Locate the cell with the specified text and output its [X, Y] center coordinate. 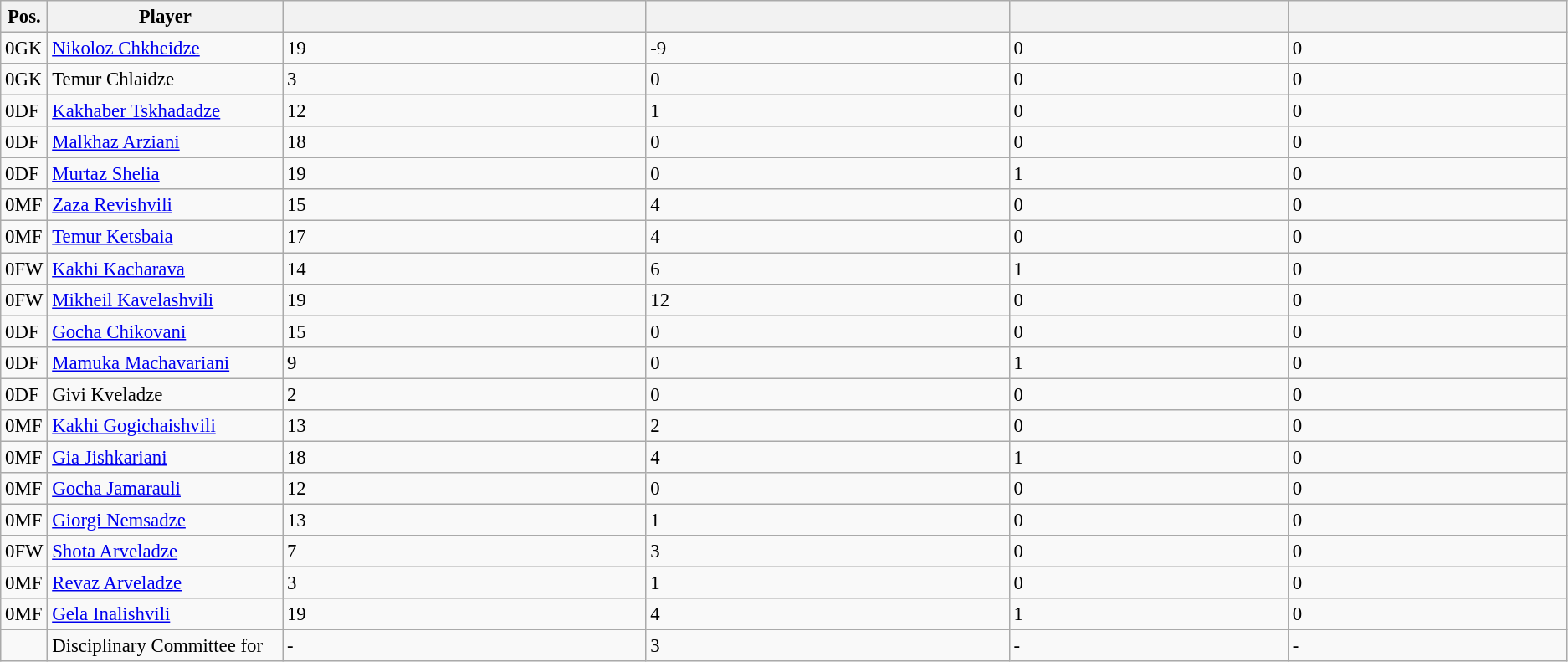
Givi Kveladze [166, 394]
14 [464, 269]
17 [464, 237]
Shota Arveladze [166, 552]
Nikoloz Chkheidze [166, 49]
Mikheil Kavelashvili [166, 300]
Malkhaz Arziani [166, 142]
Pos. [24, 17]
-9 [828, 49]
9 [464, 362]
Disciplinary Committee for [166, 646]
6 [828, 269]
Gocha Jamarauli [166, 489]
Revaz Arveladze [166, 583]
Giorgi Nemsadze [166, 520]
Gocha Chikovani [166, 331]
Gia Jishkariani [166, 457]
Kakhaber Tskhadadze [166, 111]
Gela Inalishvili [166, 614]
7 [464, 552]
Mamuka Machavariani [166, 362]
Kakhi Kacharava [166, 269]
Temur Ketsbaia [166, 237]
Zaza Revishvili [166, 205]
Murtaz Shelia [166, 174]
Kakhi Gogichaishvili [166, 426]
Temur Chlaidze [166, 80]
Player [166, 17]
